Determine the (X, Y) coordinate at the center of the cell enclosing the given text.  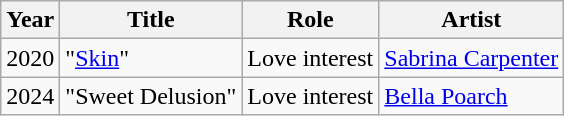
"Sweet Delusion" (151, 96)
"Skin" (151, 58)
Role (310, 20)
Title (151, 20)
Bella Poarch (472, 96)
Sabrina Carpenter (472, 58)
Year (30, 20)
2020 (30, 58)
2024 (30, 96)
Artist (472, 20)
